Locate the cell with the specified text and output its (X, Y) center coordinate. 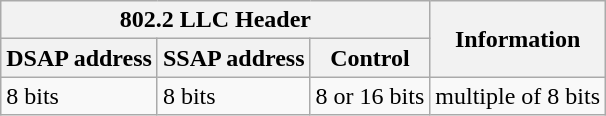
DSAP address (80, 58)
SSAP address (234, 58)
Control (370, 58)
802.2 LLC Header (216, 20)
Information (518, 39)
8 or 16 bits (370, 96)
multiple of 8 bits (518, 96)
